Find where the given text appears and provide that cell's center as [x, y] coordinate. 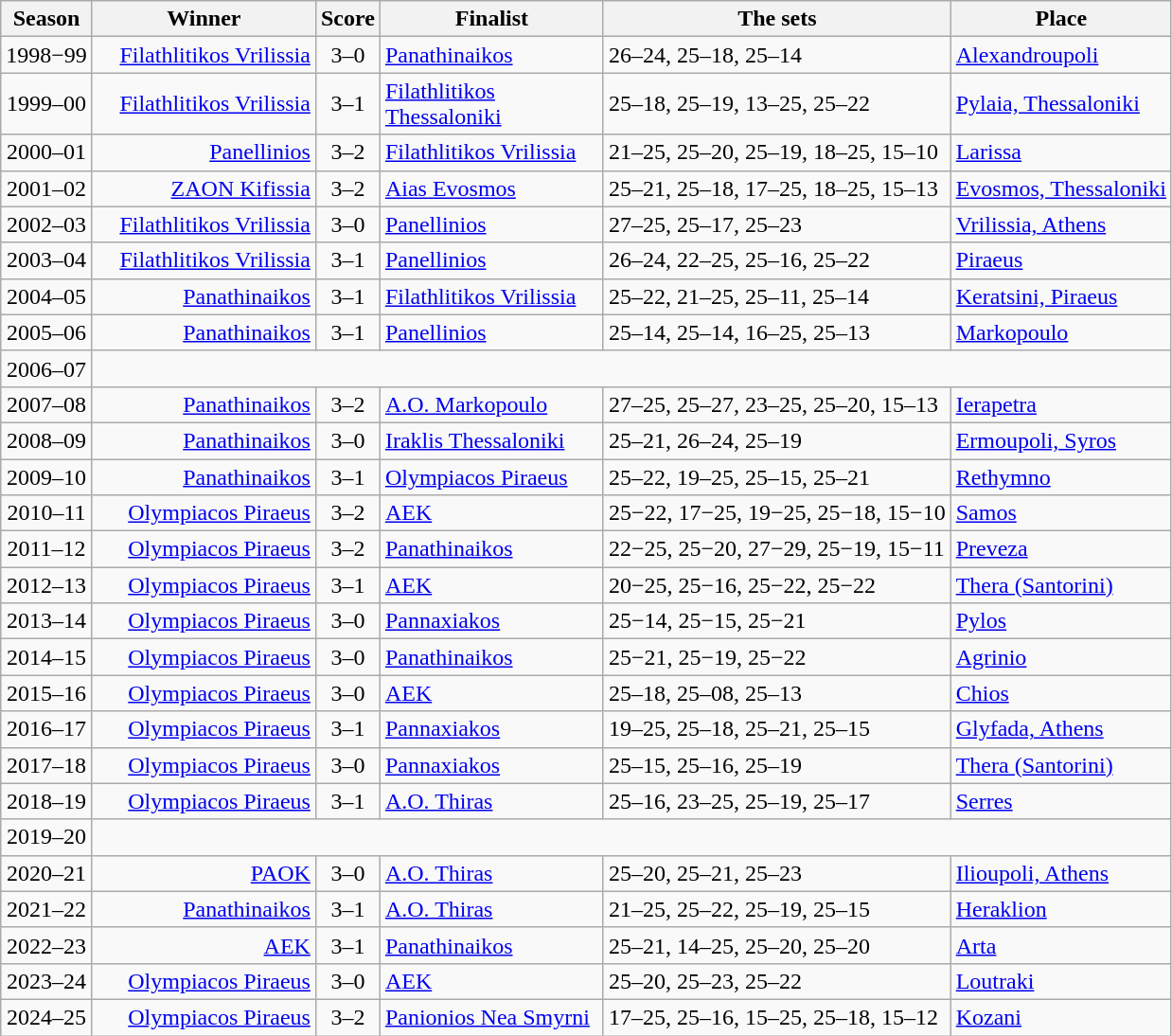
25−22, 17−25, 19−25, 25−18, 15−10 [776, 513]
Vrilissia, Athens [1060, 224]
2015–16 [47, 693]
A.O. Markopoulo [491, 404]
2002–03 [47, 224]
Evosmos, Thessaloniki [1060, 188]
2004–05 [47, 296]
Heraklion [1060, 909]
2006–07 [47, 368]
25–20, 25–23, 25–22 [776, 981]
Preveza [1060, 549]
2019–20 [47, 837]
2009–10 [47, 476]
Filathlitikos Thessaloniki [491, 104]
20−25, 25−16, 25−22, 25−22 [776, 585]
Alexandroupoli [1060, 55]
2008–09 [47, 440]
2021–22 [47, 909]
2022–23 [47, 945]
25–20, 25–21, 25–23 [776, 873]
25–21, 26–24, 25–19 [776, 440]
2000–01 [47, 152]
25–22, 19–25, 25–15, 25–21 [776, 476]
25−14, 25−15, 25−21 [776, 621]
2001–02 [47, 188]
25–22, 21–25, 25–11, 25–14 [776, 296]
The sets [776, 19]
Pylos [1060, 621]
ZAON Kifissia [204, 188]
Rethymno [1060, 476]
2018–19 [47, 801]
2023–24 [47, 981]
25–21, 25–18, 17–25, 18–25, 15–13 [776, 188]
Place [1060, 19]
Score [347, 19]
2024–25 [47, 1017]
2007–08 [47, 404]
Glyfada, Athens [1060, 729]
Season [47, 19]
2010–11 [47, 513]
Kozani [1060, 1017]
25−21, 25−19, 25−22 [776, 657]
Aias Evosmos [491, 188]
2013–14 [47, 621]
25–16, 23–25, 25–19, 25–17 [776, 801]
Loutraki [1060, 981]
Piraeus [1060, 260]
Iraklis Thessaloniki [491, 440]
Serres [1060, 801]
25–15, 25–16, 25–19 [776, 765]
Winner [204, 19]
25–14, 25–14, 16–25, 25–13 [776, 332]
Keratsini, Piraeus [1060, 296]
1998−99 [47, 55]
26–24, 22–25, 25–16, 25–22 [776, 260]
Panionios Nea Smyrni [491, 1017]
21–25, 25–22, 25–19, 25–15 [776, 909]
Chios [1060, 693]
Ermoupoli, Syros [1060, 440]
21–25, 25–20, 25–19, 18–25, 15–10 [776, 152]
26–24, 25–18, 25–14 [776, 55]
22−25, 25−20, 27−29, 25−19, 15−11 [776, 549]
2020–21 [47, 873]
25–18, 25–19, 13–25, 25–22 [776, 104]
Ierapetra [1060, 404]
Ilioupoli, Athens [1060, 873]
Larissa [1060, 152]
1999–00 [47, 104]
2003–04 [47, 260]
2005–06 [47, 332]
19–25, 25–18, 25–21, 25–15 [776, 729]
Agrinio [1060, 657]
25–21, 14–25, 25–20, 25–20 [776, 945]
2012–13 [47, 585]
17–25, 25–16, 15–25, 25–18, 15–12 [776, 1017]
Markopoulo [1060, 332]
Pylaia, Thessaloniki [1060, 104]
PAOK [204, 873]
25–18, 25–08, 25–13 [776, 693]
Arta [1060, 945]
2011–12 [47, 549]
27–25, 25–27, 23–25, 25–20, 15–13 [776, 404]
27–25, 25–17, 25–23 [776, 224]
Samos [1060, 513]
Finalist [491, 19]
2014–15 [47, 657]
2016–17 [47, 729]
2017–18 [47, 765]
